Provide the [x, y] coordinate of the cell's center where the given text is located.  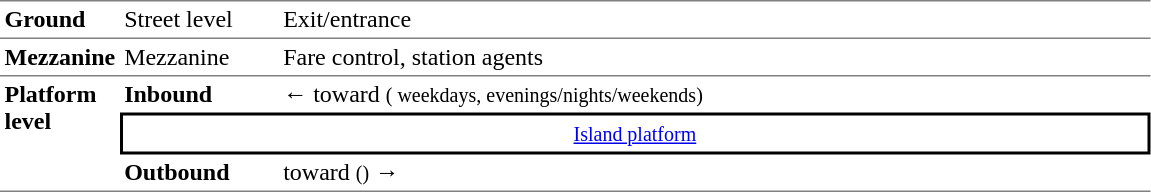
Island platform [635, 133]
Fare control, station agents [715, 57]
Ground [60, 20]
Street level [200, 20]
Inbound [200, 94]
toward () → [715, 173]
Outbound [200, 173]
Exit/entrance [715, 20]
← toward ( weekdays, evenings/nights/weekends) [715, 94]
Platform level [60, 134]
